Detect which cell encompasses the target text, then output its (X, Y) center coordinate. 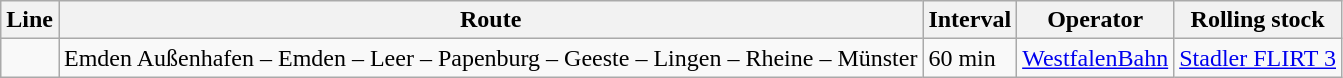
Rolling stock (1258, 20)
Line (30, 20)
WestfalenBahn (1096, 58)
60 min (970, 58)
Emden Außenhafen – Emden – Leer – Papenburg – Geeste – Lingen – Rheine – Münster (490, 58)
Route (490, 20)
Operator (1096, 20)
Interval (970, 20)
Stadler FLIRT 3 (1258, 58)
